Search for the cell housing the specified text and yield its (x, y) center coordinate. 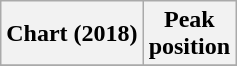
Peakposition (189, 34)
Chart (2018) (72, 34)
